Detect which cell encompasses the target text, then output its (x, y) center coordinate. 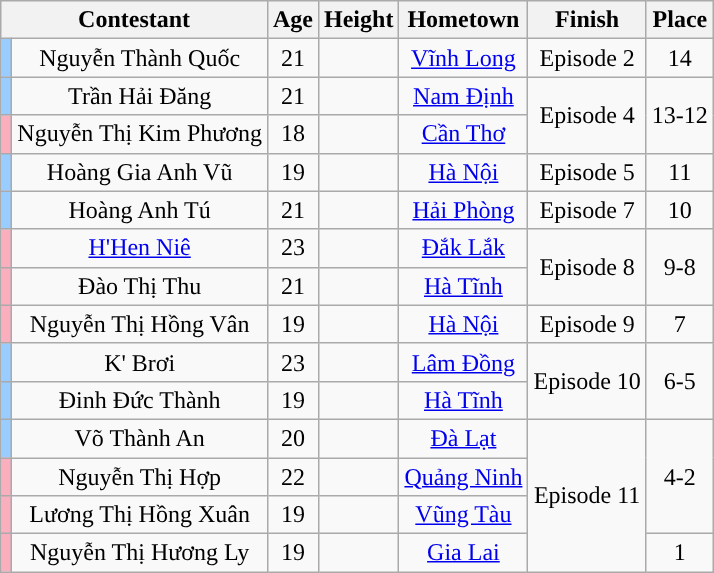
9-8 (680, 267)
Lương Thị Hồng Xuân (140, 515)
4-2 (680, 476)
Episode 9 (587, 324)
Đinh Đức Thành (140, 400)
6-5 (680, 381)
Nguyễn Thị Hương Ly (140, 553)
Finish (587, 20)
Đà Lạt (464, 438)
Vũng Tàu (464, 515)
Episode 4 (587, 115)
Episode 8 (587, 267)
Height (359, 20)
Nguyễn Thị Kim Phương (140, 134)
13-12 (680, 115)
Episode 5 (587, 172)
Hoàng Gia Anh Vũ (140, 172)
Episode 11 (587, 495)
Hải Phòng (464, 210)
20 (292, 438)
Episode 2 (587, 58)
Place (680, 20)
H'Hen Niê (140, 248)
Episode 10 (587, 381)
22 (292, 477)
Cần Thơ (464, 134)
Quảng Ninh (464, 477)
1 (680, 553)
Nguyễn Thành Quốc (140, 58)
Đào Thị Thu (140, 286)
Nguyễn Thị Hợp (140, 477)
Vĩnh Long (464, 58)
11 (680, 172)
Trần Hải Đăng (140, 96)
Nam Định (464, 96)
7 (680, 324)
Lâm Đồng (464, 362)
14 (680, 58)
Contestant (134, 20)
Võ Thành An (140, 438)
Gia Lai (464, 553)
Episode 7 (587, 210)
Hometown (464, 20)
Nguyễn Thị Hồng Vân (140, 324)
Age (292, 20)
K' Brơi (140, 362)
18 (292, 134)
Đắk Lắk (464, 248)
Hoàng Anh Tú (140, 210)
10 (680, 210)
